Extract the [x, y] coordinate from the center of the cell holding the provided text.  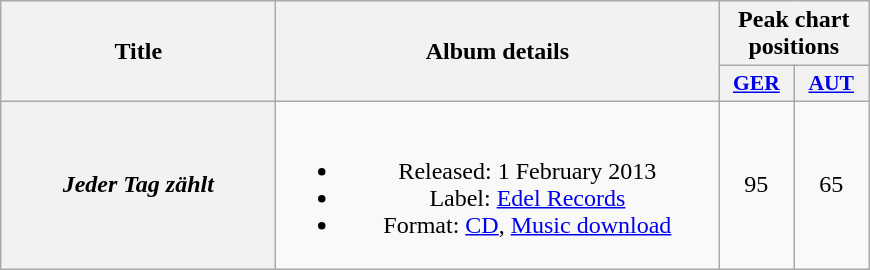
Released: 1 February 2013Label: Edel RecordsFormat: CD, Music download [498, 184]
95 [756, 184]
65 [832, 184]
Peak chart positions [794, 34]
Title [138, 52]
Album details [498, 52]
AUT [832, 84]
GER [756, 84]
Jeder Tag zählt [138, 184]
